For the text-containing cell, return its midpoint in (X, Y) coordinate format. 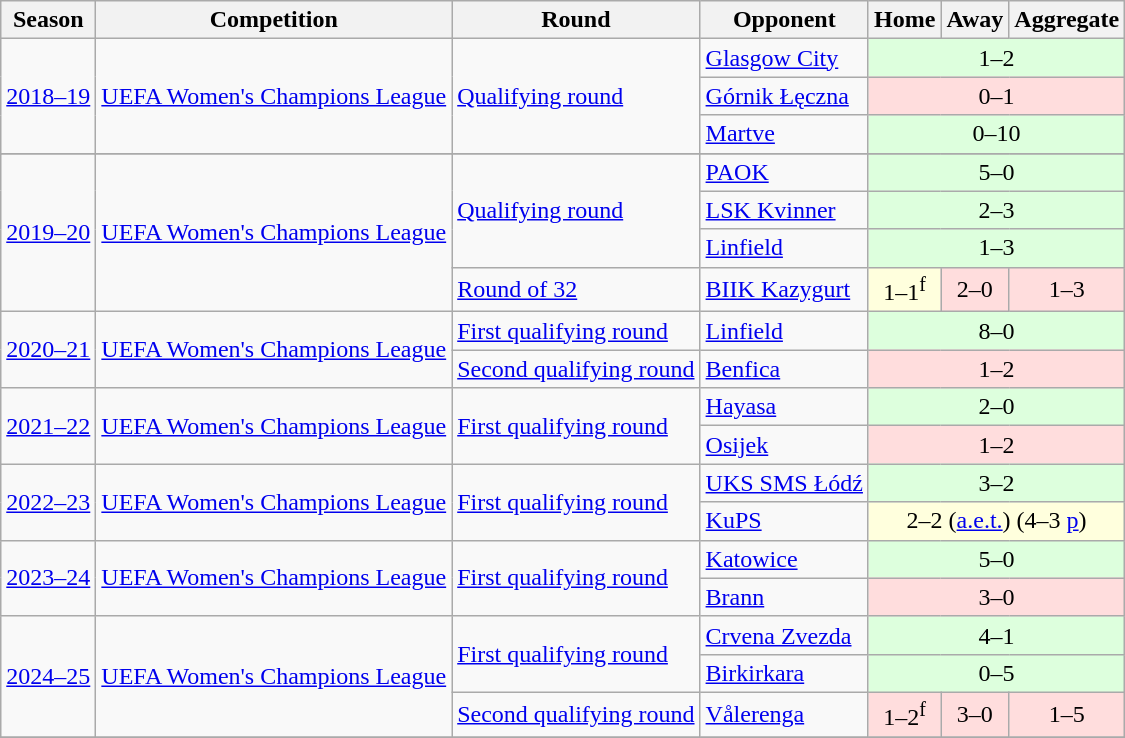
Osijek (784, 445)
1–1f (904, 290)
1–2f (904, 714)
1–5 (1067, 714)
Home (904, 20)
Season (48, 20)
Away (975, 20)
8–0 (996, 331)
Benfica (784, 369)
Hayasa (784, 407)
PAOK (784, 172)
BIIK Kazygurt (784, 290)
2023–24 (48, 578)
2021–22 (48, 426)
Vålerenga (784, 714)
2018–19 (48, 96)
LSK Kvinner (784, 210)
0–10 (996, 134)
0–1 (996, 96)
2024–25 (48, 676)
Opponent (784, 20)
3–2 (996, 483)
Glasgow City (784, 58)
Martve (784, 134)
KuPS (784, 521)
Crvena Zvezda (784, 635)
2020–21 (48, 350)
2–2 (a.e.t.) (4–3 p) (996, 521)
Competition (274, 20)
Round of 32 (576, 290)
4–1 (996, 635)
2–3 (996, 210)
Birkirkara (784, 673)
Round (576, 20)
2022–23 (48, 502)
2019–20 (48, 232)
Katowice (784, 559)
0–5 (996, 673)
Aggregate (1067, 20)
Brann (784, 597)
UKS SMS Łódź (784, 483)
Górnik Łęczna (784, 96)
